Locate the cell with the specified text and output its [X, Y] center coordinate. 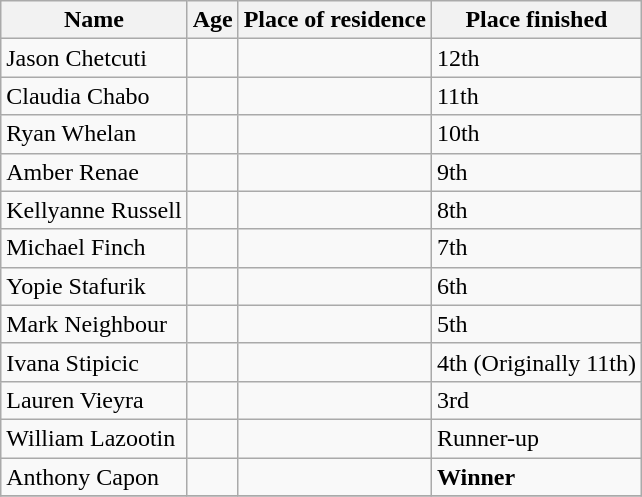
Runner-up [536, 438]
Place finished [536, 20]
Michael Finch [94, 248]
Anthony Capon [94, 477]
William Lazootin [94, 438]
Jason Chetcuti [94, 58]
11th [536, 96]
6th [536, 286]
Winner [536, 477]
Ryan Whelan [94, 134]
10th [536, 134]
9th [536, 172]
Name [94, 20]
Claudia Chabo [94, 96]
Mark Neighbour [94, 324]
Yopie Stafurik [94, 286]
5th [536, 324]
Kellyanne Russell [94, 210]
4th (Originally 11th) [536, 362]
Ivana Stipicic [94, 362]
Place of residence [334, 20]
3rd [536, 400]
8th [536, 210]
Amber Renae [94, 172]
Lauren Vieyra [94, 400]
Age [212, 20]
7th [536, 248]
12th [536, 58]
